Return the [x, y] coordinate for the center point of the cell that contains the specified text.  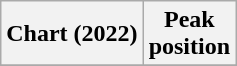
Chart (2022) [72, 34]
Peakposition [189, 34]
